Return [X, Y] of the center of cell containing provided text 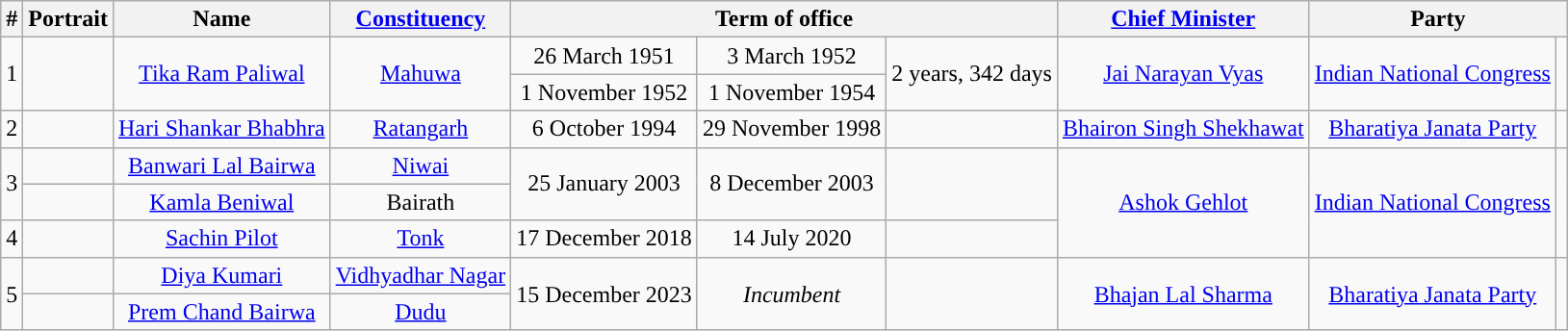
Portrait [68, 19]
Dudu [421, 312]
3 [12, 184]
# [12, 19]
Tika Ram Paliwal [221, 74]
Bairath [421, 202]
Prem Chand Bairwa [221, 312]
Constituency [421, 19]
Banwari Lal Bairwa [221, 165]
2 [12, 129]
5 [12, 293]
2 years, 342 days [972, 74]
Vidhyadhar Nagar [421, 275]
6 October 1994 [604, 129]
15 December 2023 [604, 293]
Incumbent [791, 293]
Jai Narayan Vyas [1183, 74]
1 November 1952 [604, 92]
Ashok Gehlot [1183, 202]
29 November 1998 [791, 129]
17 December 2018 [604, 239]
14 July 2020 [791, 239]
Chief Minister [1183, 19]
Niwai [421, 165]
3 March 1952 [791, 56]
Bhajan Lal Sharma [1183, 293]
Ratangarh [421, 129]
8 December 2003 [791, 184]
1 [12, 74]
Diya Kumari [221, 275]
Mahuwa [421, 74]
Bhairon Singh Shekhawat [1183, 129]
Name [221, 19]
Sachin Pilot [221, 239]
Party [1438, 19]
4 [12, 239]
26 March 1951 [604, 56]
Tonk [421, 239]
Kamla Beniwal [221, 202]
1 November 1954 [791, 92]
Hari Shankar Bhabhra [221, 129]
Term of office [784, 19]
25 January 2003 [604, 184]
